From the cell containing the given text, extract its center point as [X, Y] coordinate. 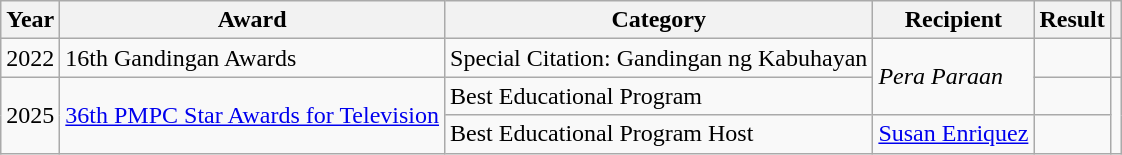
Recipient [954, 20]
2022 [30, 58]
Pera Paraan [954, 77]
Special Citation: Gandingan ng Kabuhayan [659, 58]
Year [30, 20]
Best Educational Program Host [659, 134]
Result [1072, 20]
Best Educational Program [659, 96]
Award [252, 20]
36th PMPC Star Awards for Television [252, 115]
Category [659, 20]
Susan Enriquez [954, 134]
16th Gandingan Awards [252, 58]
2025 [30, 115]
